From the cell containing the given text, extract its center point as [x, y] coordinate. 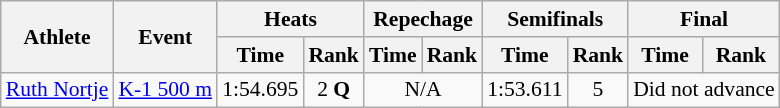
Heats [290, 19]
5 [598, 90]
2 Q [334, 90]
Repechage [423, 19]
1:54.695 [260, 90]
1:53.611 [524, 90]
Event [165, 36]
K-1 500 m [165, 90]
Semifinals [555, 19]
Final [704, 19]
Ruth Nortje [58, 90]
Did not advance [704, 90]
N/A [423, 90]
Athlete [58, 36]
